From the cell containing the given text, extract its center point as (x, y) coordinate. 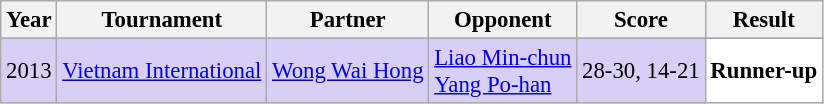
Runner-up (764, 72)
Wong Wai Hong (348, 72)
2013 (29, 72)
Liao Min-chun Yang Po-han (503, 72)
Year (29, 20)
Tournament (162, 20)
Result (764, 20)
28-30, 14-21 (641, 72)
Vietnam International (162, 72)
Partner (348, 20)
Opponent (503, 20)
Score (641, 20)
